From the cell containing the given text, extract its center point as [x, y] coordinate. 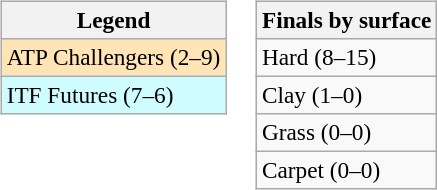
ITF Futures (7–6) [114, 95]
Carpet (0–0) [347, 171]
Legend [114, 20]
Grass (0–0) [347, 133]
Hard (8–15) [347, 57]
Clay (1–0) [347, 95]
Finals by surface [347, 20]
ATP Challengers (2–9) [114, 57]
